Output the (X, Y) coordinate of the center of the cell containing the given text.  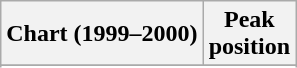
Peakposition (249, 34)
Chart (1999–2000) (102, 34)
